For the text-containing cell, return its midpoint in [x, y] coordinate format. 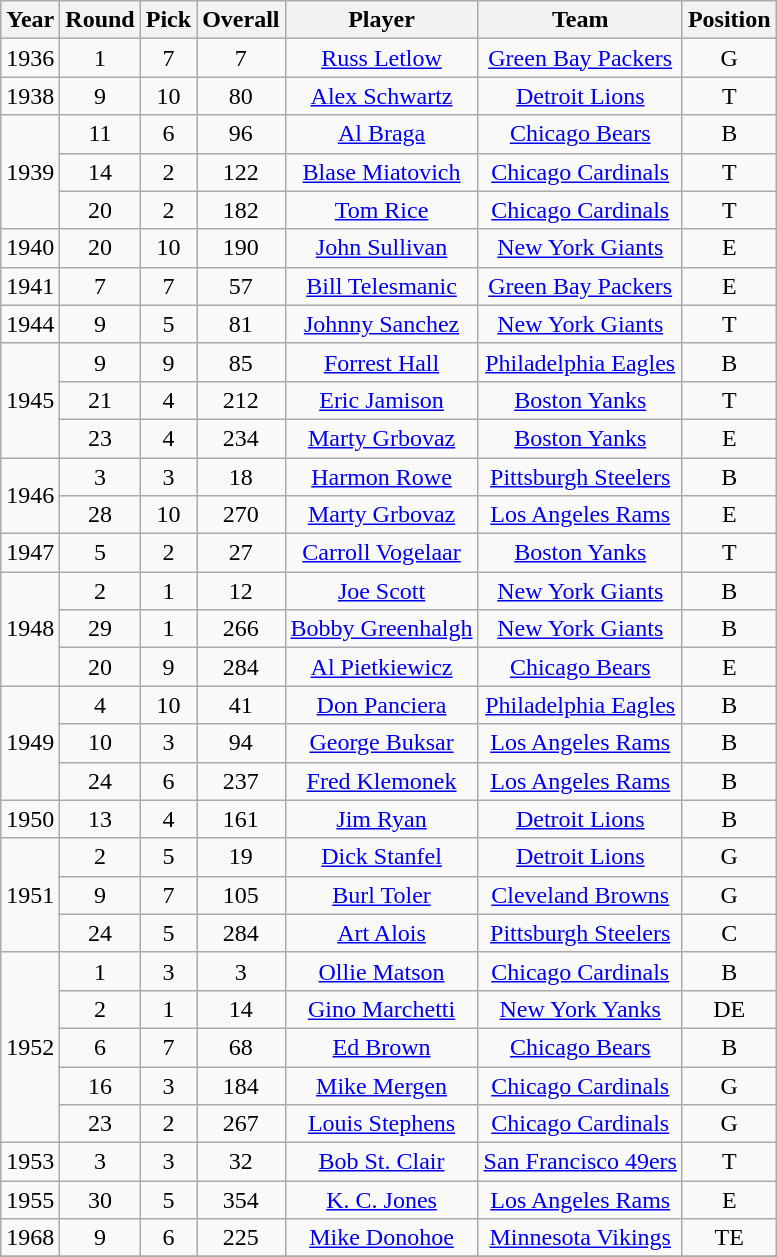
267 [241, 1124]
21 [100, 400]
57 [241, 286]
105 [241, 895]
1950 [30, 819]
1951 [30, 895]
1945 [30, 400]
212 [241, 400]
32 [241, 1162]
1955 [30, 1200]
16 [100, 1085]
11 [100, 134]
1944 [30, 324]
Pick [168, 20]
Cleveland Browns [580, 895]
190 [241, 248]
1947 [30, 553]
Burl Toler [382, 895]
Forrest Hall [382, 362]
81 [241, 324]
1952 [30, 1047]
DE [729, 1009]
41 [241, 705]
Ollie Matson [382, 971]
San Francisco 49ers [580, 1162]
1941 [30, 286]
Eric Jamison [382, 400]
96 [241, 134]
85 [241, 362]
Blase Miatovich [382, 172]
1939 [30, 172]
Bill Telesmanic [382, 286]
1953 [30, 1162]
Russ Letlow [382, 58]
1940 [30, 248]
266 [241, 629]
K. C. Jones [382, 1200]
Ed Brown [382, 1047]
182 [241, 210]
1968 [30, 1238]
Player [382, 20]
30 [100, 1200]
George Buksar [382, 743]
Jim Ryan [382, 819]
Mike Mergen [382, 1085]
28 [100, 515]
Don Panciera [382, 705]
Alex Schwartz [382, 96]
Carroll Vogelaar [382, 553]
C [729, 933]
1936 [30, 58]
Art Alois [382, 933]
New York Yanks [580, 1009]
237 [241, 781]
80 [241, 96]
Gino Marchetti [382, 1009]
Louis Stephens [382, 1124]
Year [30, 20]
Tom Rice [382, 210]
Al Braga [382, 134]
94 [241, 743]
Fred Klemonek [382, 781]
19 [241, 857]
13 [100, 819]
184 [241, 1085]
Bob St. Clair [382, 1162]
1949 [30, 743]
Harmon Rowe [382, 477]
John Sullivan [382, 248]
354 [241, 1200]
Johnny Sanchez [382, 324]
161 [241, 819]
1938 [30, 96]
TE [729, 1238]
Mike Donohoe [382, 1238]
Joe Scott [382, 591]
Round [100, 20]
1946 [30, 496]
122 [241, 172]
Team [580, 20]
Bobby Greenhalgh [382, 629]
1948 [30, 629]
Dick Stanfel [382, 857]
Minnesota Vikings [580, 1238]
18 [241, 477]
225 [241, 1238]
68 [241, 1047]
Al Pietkiewicz [382, 667]
234 [241, 438]
29 [100, 629]
Position [729, 20]
270 [241, 515]
Overall [241, 20]
27 [241, 553]
12 [241, 591]
